Output the (x, y) coordinate of the center of the cell containing the given text.  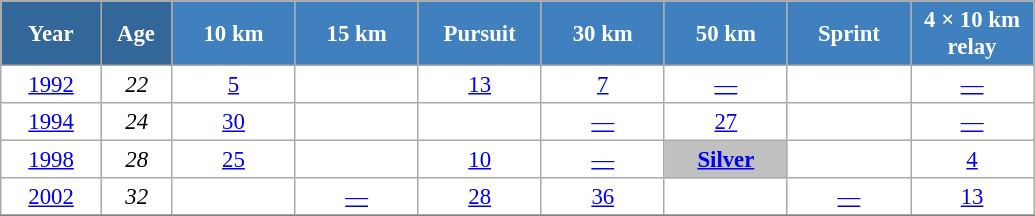
Age (136, 34)
36 (602, 197)
1994 (52, 122)
2002 (52, 197)
1992 (52, 85)
Silver (726, 160)
1998 (52, 160)
4 (972, 160)
4 × 10 km relay (972, 34)
Year (52, 34)
32 (136, 197)
Sprint (848, 34)
Pursuit (480, 34)
10 km (234, 34)
7 (602, 85)
5 (234, 85)
30 (234, 122)
25 (234, 160)
27 (726, 122)
15 km (356, 34)
22 (136, 85)
50 km (726, 34)
10 (480, 160)
30 km (602, 34)
24 (136, 122)
